Determine the [x, y] coordinate at the center of the cell enclosing the given text.  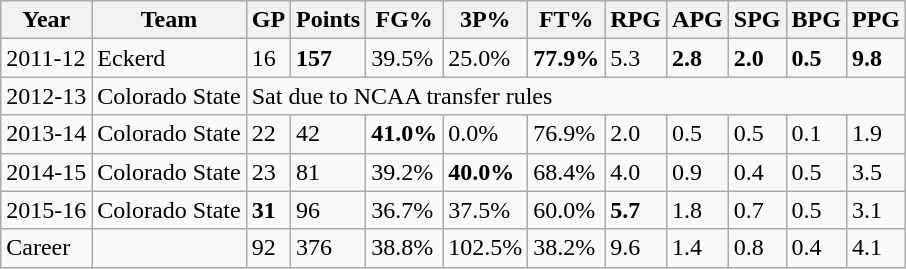
0.0% [486, 134]
3.5 [876, 172]
16 [268, 58]
Team [169, 20]
40.0% [486, 172]
37.5% [486, 210]
9.6 [636, 248]
60.0% [566, 210]
2011-12 [46, 58]
157 [328, 58]
Year [46, 20]
68.4% [566, 172]
41.0% [404, 134]
22 [268, 134]
1.8 [698, 210]
FT% [566, 20]
92 [268, 248]
0.8 [757, 248]
RPG [636, 20]
5.7 [636, 210]
31 [268, 210]
0.1 [816, 134]
5.3 [636, 58]
81 [328, 172]
38.8% [404, 248]
APG [698, 20]
Eckerd [169, 58]
4.1 [876, 248]
2013-14 [46, 134]
76.9% [566, 134]
3.1 [876, 210]
GP [268, 20]
376 [328, 248]
SPG [757, 20]
Career [46, 248]
38.2% [566, 248]
1.4 [698, 248]
2.8 [698, 58]
2012-13 [46, 96]
4.0 [636, 172]
Sat due to NCAA transfer rules [576, 96]
9.8 [876, 58]
1.9 [876, 134]
0.7 [757, 210]
42 [328, 134]
2015-16 [46, 210]
BPG [816, 20]
96 [328, 210]
39.5% [404, 58]
39.2% [404, 172]
2014-15 [46, 172]
23 [268, 172]
77.9% [566, 58]
102.5% [486, 248]
3P% [486, 20]
25.0% [486, 58]
PPG [876, 20]
36.7% [404, 210]
FG% [404, 20]
Points [328, 20]
0.9 [698, 172]
